Return the (x, y) coordinate for the center point of the cell that contains the specified text.  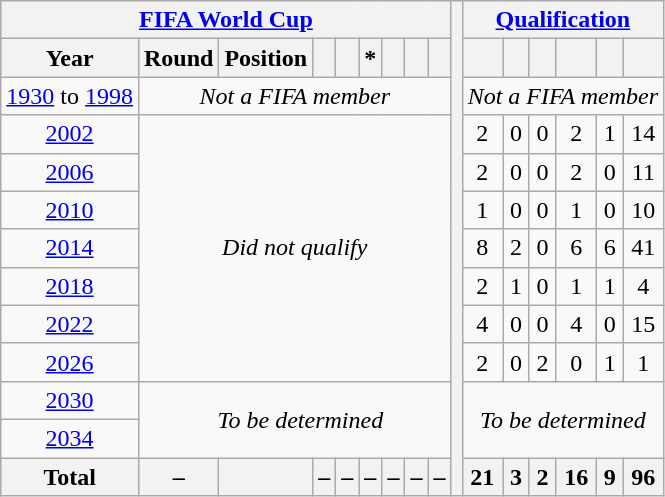
2010 (70, 210)
Position (266, 58)
2022 (70, 324)
21 (482, 477)
2026 (70, 362)
10 (644, 210)
2018 (70, 286)
Round (178, 58)
14 (644, 134)
15 (644, 324)
11 (644, 172)
2034 (70, 438)
Year (70, 58)
16 (576, 477)
Qualification (562, 20)
* (370, 58)
Total (70, 477)
2002 (70, 134)
FIFA World Cup (226, 20)
9 (610, 477)
3 (516, 477)
2030 (70, 400)
41 (644, 248)
8 (482, 248)
2014 (70, 248)
1930 to 1998 (70, 96)
Did not qualify (294, 248)
96 (644, 477)
2006 (70, 172)
